Pinpoint the cell where the given text exists, returning its (x, y) midpoint coordinate. 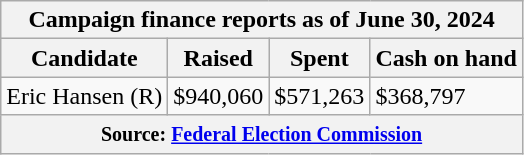
Candidate (84, 58)
Campaign finance reports as of June 30, 2024 (262, 20)
Source: Federal Election Commission (262, 134)
$571,263 (320, 96)
$368,797 (446, 96)
Spent (320, 58)
Cash on hand (446, 58)
Eric Hansen (R) (84, 96)
$940,060 (218, 96)
Raised (218, 58)
